Determine the [x, y] coordinate at the center of the cell enclosing the given text.  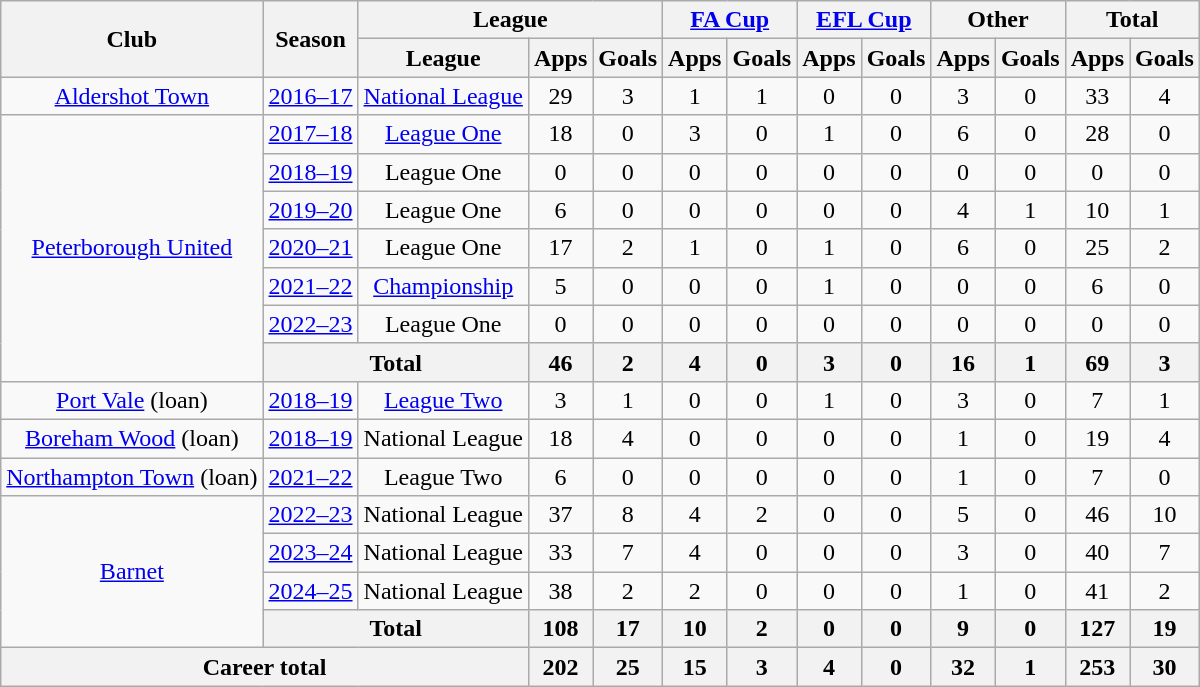
2020–21 [310, 248]
Aldershot Town [132, 96]
Port Vale (loan) [132, 400]
253 [1097, 667]
2016–17 [310, 96]
40 [1097, 553]
30 [1165, 667]
41 [1097, 591]
2019–20 [310, 210]
Career total [265, 667]
Championship [443, 286]
32 [963, 667]
Club [132, 39]
28 [1097, 134]
Barnet [132, 572]
15 [695, 667]
2017–18 [310, 134]
Northampton Town (loan) [132, 477]
2023–24 [310, 553]
Peterborough United [132, 248]
16 [963, 362]
29 [560, 96]
108 [560, 629]
37 [560, 515]
9 [963, 629]
Season [310, 39]
Other [998, 20]
Boreham Wood (loan) [132, 438]
69 [1097, 362]
2024–25 [310, 591]
8 [628, 515]
EFL Cup [864, 20]
202 [560, 667]
38 [560, 591]
127 [1097, 629]
FA Cup [730, 20]
